Return the [X, Y] coordinate for the center point of the cell that contains the specified text.  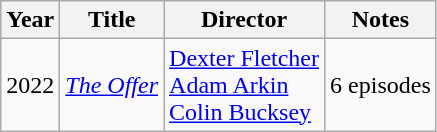
Title [112, 20]
2022 [30, 85]
6 episodes [381, 85]
Director [244, 20]
Notes [381, 20]
Year [30, 20]
The Offer [112, 85]
Dexter FletcherAdam ArkinColin Bucksey [244, 85]
